Scan for the cell matching the given text and deliver its (x, y) coordinate at center. 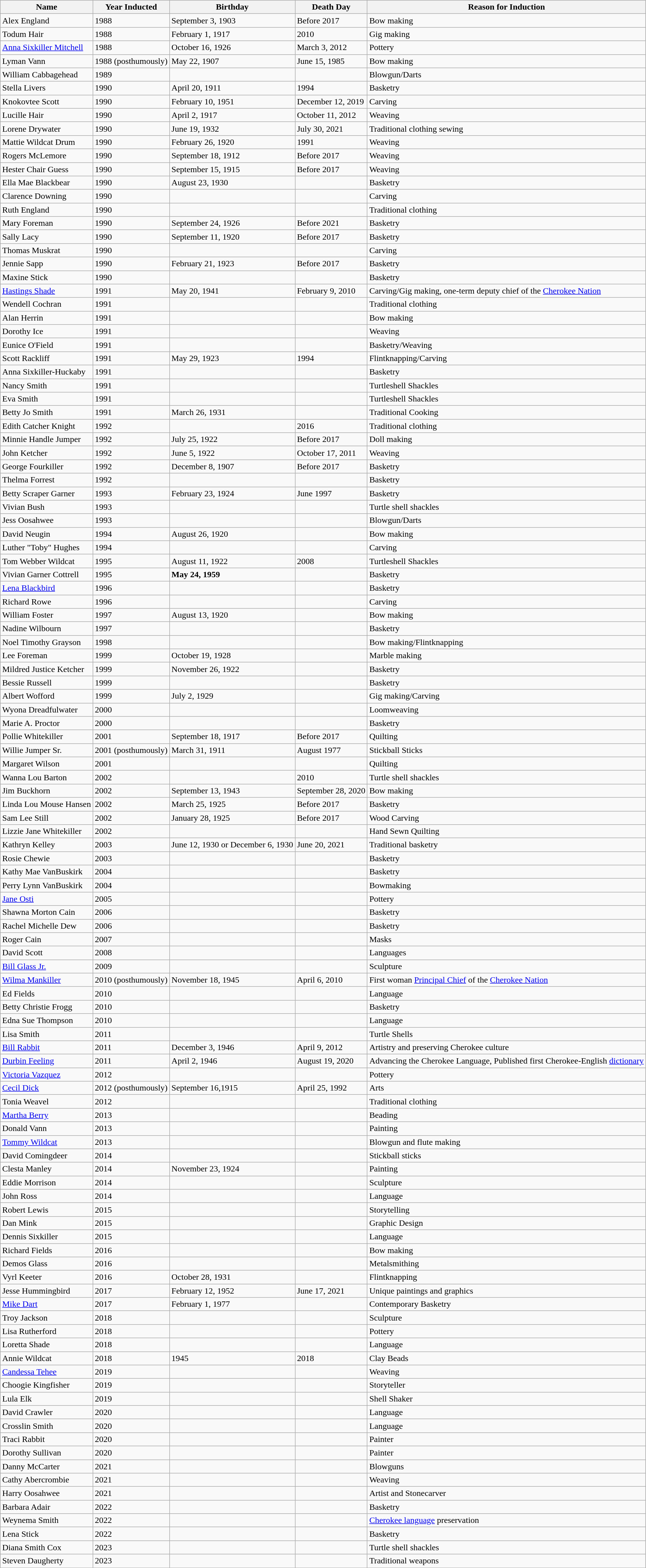
Storytelling (507, 1209)
Jane Osti (47, 899)
Donald Vann (47, 1129)
Richard Rowe (47, 602)
July 25, 1922 (232, 439)
January 28, 1925 (232, 818)
Betty Jo Smith (47, 413)
Candessa Tehee (47, 1372)
Advancing the Cherokee Language, Published first Cherokee-English dictionary (507, 1061)
Dan Mink (47, 1223)
Bill Glass Jr. (47, 966)
Thelma Forrest (47, 480)
Flintknapping (507, 1277)
August 23, 1930 (232, 183)
June 12, 1930 or December 6, 1930 (232, 845)
Danny McCarter (47, 1466)
Tonia Weavel (47, 1102)
Jess Oosahwee (47, 520)
Lorene Drywater (47, 129)
Stickball sticks (507, 1155)
Bessie Russell (47, 683)
June 17, 2021 (331, 1291)
Victoria Vazquez (47, 1075)
Blowguns (507, 1466)
Harry Oosahwee (47, 1493)
Traditional weapons (507, 1561)
Durbin Feeling (47, 1061)
Clay Beads (507, 1358)
Lyman Vann (47, 61)
Choogie Kingfisher (47, 1385)
William Foster (47, 615)
Lisa Smith (47, 1034)
Graphic Design (507, 1223)
2007 (131, 939)
Traditional Cooking (507, 413)
Wyona Dreadfulwater (47, 710)
Loretta Shade (47, 1345)
Wanna Lou Barton (47, 777)
2005 (131, 899)
Thomas Muskrat (47, 250)
June 1997 (331, 493)
Artistry and preserving Cherokee culture (507, 1048)
Wood Carving (507, 818)
Marie A. Proctor (47, 723)
December 12, 2019 (331, 102)
May 24, 1959 (232, 574)
Shell Shaker (507, 1399)
October 19, 1928 (232, 656)
Lisa Rutherford (47, 1331)
George Fourkiller (47, 466)
Kathryn Kelley (47, 845)
Sam Lee Still (47, 818)
Edna Sue Thompson (47, 1020)
May 29, 1923 (232, 358)
July 2, 1929 (232, 696)
November 23, 1924 (232, 1169)
Masks (507, 939)
Vivian Bush (47, 507)
Gig making (507, 34)
February 12, 1952 (232, 1291)
Rosie Chewie (47, 858)
Bowmaking (507, 885)
Artist and Stonecarver (507, 1493)
March 31, 1911 (232, 750)
November 18, 1945 (232, 980)
September 18, 1912 (232, 155)
March 25, 1925 (232, 804)
Mike Dart (47, 1304)
Metalsmithing (507, 1264)
Roger Cain (47, 939)
Contemporary Basketry (507, 1304)
Albert Wofford (47, 696)
April 25, 1992 (331, 1088)
February 23, 1924 (232, 493)
Vyrl Keeter (47, 1277)
Death Day (331, 7)
August 13, 1920 (232, 615)
Shawna Morton Cain (47, 912)
Ruth England (47, 210)
Bow making/Flintknapping (507, 642)
Languages (507, 953)
Alex England (47, 21)
David Comingdeer (47, 1155)
John Ketcher (47, 453)
September 18, 1917 (232, 737)
Mildred Justice Ketcher (47, 669)
Tom Webber Wildcat (47, 561)
Flintknapping/Carving (507, 358)
September 28, 2020 (331, 791)
Scott Rackliff (47, 358)
Edith Catcher Knight (47, 426)
Wilma Mankiller (47, 980)
May 20, 1941 (232, 291)
Year Inducted (131, 7)
Maxine Stick (47, 277)
Basketry/Weaving (507, 345)
March 3, 2012 (331, 48)
Lee Foreman (47, 656)
Mattie Wildcat Drum (47, 142)
Mary Foreman (47, 223)
Eddie Morrison (47, 1182)
1989 (131, 75)
Lizzie Jane Whitekiller (47, 831)
Blowgun and flute making (507, 1142)
Jim Buckhorn (47, 791)
October 11, 2012 (331, 115)
February 10, 1951 (232, 102)
Rogers McLemore (47, 155)
September 24, 1926 (232, 223)
Demos Glass (47, 1264)
David Scott (47, 953)
First woman Principal Chief of the Cherokee Nation (507, 980)
August 19, 2020 (331, 1061)
June 20, 2021 (331, 845)
Alan Herrin (47, 318)
Eva Smith (47, 399)
Lula Elk (47, 1399)
February 21, 1923 (232, 264)
Weynema Smith (47, 1520)
Eunice O'Field (47, 345)
Storyteller (507, 1385)
Hester Chair Guess (47, 169)
Lena Blackbird (47, 588)
Gig making/Carving (507, 696)
Clesta Manley (47, 1169)
February 26, 1920 (232, 142)
April 2, 1917 (232, 115)
Traditional clothing sewing (507, 129)
Nadine Wilbourn (47, 629)
December 3, 1946 (232, 1048)
Rachel Michelle Dew (47, 926)
Lena Stick (47, 1534)
Doll making (507, 439)
Vivian Garner Cottrell (47, 574)
Tommy Wildcat (47, 1142)
Before 2021 (331, 223)
Stella Livers (47, 88)
Anna Sixkiller Mitchell (47, 48)
Kathy Mae VanBuskirk (47, 872)
Anna Sixkiller-Huckaby (47, 372)
October 17, 2011 (331, 453)
Todum Hair (47, 34)
April 9, 2012 (331, 1048)
Name (47, 7)
1988 (posthumously) (131, 61)
Ella Mae Blackbear (47, 183)
Marble making (507, 656)
Turtle Shells (507, 1034)
Betty Christie Frogg (47, 1007)
Margaret Wilson (47, 764)
Crosslin Smith (47, 1426)
Ed Fields (47, 993)
David Neugin (47, 534)
Unique paintings and graphics (507, 1291)
August 11, 1922 (232, 561)
Luther "Toby" Hughes (47, 547)
Willie Jumper Sr. (47, 750)
Noel Timothy Grayson (47, 642)
1998 (131, 642)
February 9, 2010 (331, 291)
Knokovtee Scott (47, 102)
Steven Daugherty (47, 1561)
William Cabbagehead (47, 75)
Cathy Abercrombie (47, 1480)
October 28, 1931 (232, 1277)
December 8, 1907 (232, 466)
Dorothy Sullivan (47, 1453)
April 20, 1911 (232, 88)
Reason for Induction (507, 7)
Lucille Hair (47, 115)
Sally Lacy (47, 237)
Wendell Cochran (47, 304)
2009 (131, 966)
June 15, 1985 (331, 61)
April 2, 1946 (232, 1061)
Minnie Handle Jumper (47, 439)
2010 (posthumously) (131, 980)
Annie Wildcat (47, 1358)
October 16, 1926 (232, 48)
2012 (posthumously) (131, 1088)
July 30, 2021 (331, 129)
February 1, 1977 (232, 1304)
September 11, 1920 (232, 237)
March 26, 1931 (232, 413)
August 26, 1920 (232, 534)
May 22, 1907 (232, 61)
Traci Rabbit (47, 1439)
Cherokee language preservation (507, 1520)
Jesse Hummingbird (47, 1291)
February 1, 1917 (232, 34)
Robert Lewis (47, 1209)
Birthday (232, 7)
Dorothy Ice (47, 331)
Hastings Shade (47, 291)
Pollie Whitekiller (47, 737)
John Ross (47, 1196)
June 5, 1922 (232, 453)
Jennie Sapp (47, 264)
Dennis Sixkiller (47, 1236)
September 16,1915 (232, 1088)
April 6, 2010 (331, 980)
David Crawler (47, 1412)
Troy Jackson (47, 1318)
Diana Smith Cox (47, 1547)
Nancy Smith (47, 385)
Richard Fields (47, 1250)
November 26, 1922 (232, 669)
Arts (507, 1088)
Stickball Sticks (507, 750)
August 1977 (331, 750)
Traditional basketry (507, 845)
1945 (232, 1358)
Betty Scraper Garner (47, 493)
September 3, 1903 (232, 21)
Carving/Gig making, one-term deputy chief of the Cherokee Nation (507, 291)
Perry Lynn VanBuskirk (47, 885)
Hand Sewn Quilting (507, 831)
Cecil Dick (47, 1088)
Linda Lou Mouse Hansen (47, 804)
June 19, 1932 (232, 129)
Barbara Adair (47, 1507)
September 13, 1943 (232, 791)
September 15, 1915 (232, 169)
Loomweaving (507, 710)
2001 (posthumously) (131, 750)
Martha Berry (47, 1115)
Clarence Downing (47, 196)
Bill Rabbit (47, 1048)
Beading (507, 1115)
